Locate the cell with the specified text and output its [x, y] center coordinate. 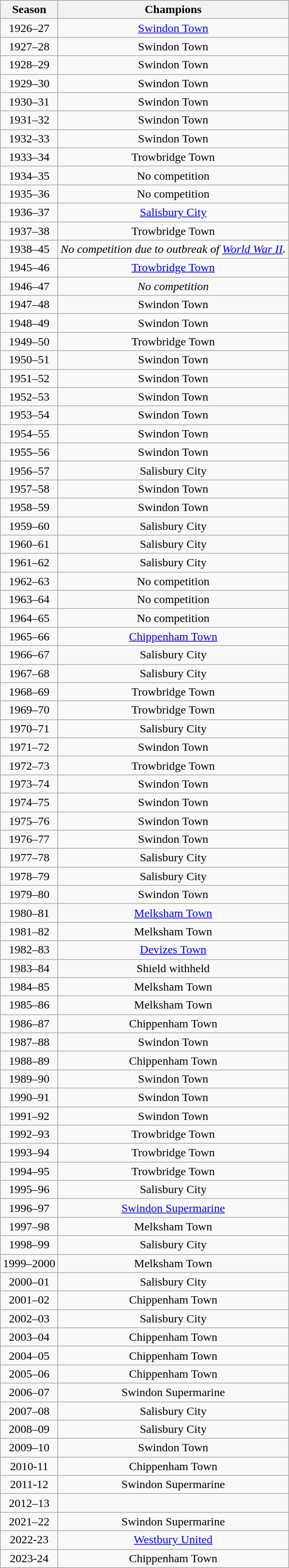
1946–47 [29, 286]
Shield withheld [173, 968]
1952–53 [29, 397]
1938–45 [29, 249]
Season [29, 10]
2022-23 [29, 1540]
1980–81 [29, 913]
1978–79 [29, 876]
1961–62 [29, 563]
1949–50 [29, 342]
Westbury United [173, 1540]
2008–09 [29, 1429]
1945–46 [29, 268]
1963–64 [29, 600]
1986–87 [29, 1024]
1954–55 [29, 434]
1962–63 [29, 581]
1983–84 [29, 968]
1965–66 [29, 637]
1928–29 [29, 65]
1995–96 [29, 1190]
1976–77 [29, 839]
1960–61 [29, 544]
1974–75 [29, 802]
1977–78 [29, 858]
1985–86 [29, 1005]
1990–91 [29, 1097]
1997–98 [29, 1226]
1957–58 [29, 489]
2009–10 [29, 1448]
2012–13 [29, 1503]
1988–89 [29, 1060]
1970–71 [29, 729]
1972–73 [29, 765]
Devizes Town [173, 950]
1929–30 [29, 83]
1936–37 [29, 212]
2006–07 [29, 1392]
1933–34 [29, 157]
1973–74 [29, 784]
1966–67 [29, 655]
2001–02 [29, 1300]
2002–03 [29, 1319]
1937–38 [29, 231]
2011-12 [29, 1485]
2010-11 [29, 1466]
1926–27 [29, 28]
1935–36 [29, 194]
No competition due to outbreak of World War II. [173, 249]
1934–35 [29, 175]
2005–06 [29, 1374]
1998–99 [29, 1245]
1996–97 [29, 1208]
1994–95 [29, 1171]
1989–90 [29, 1079]
2021–22 [29, 1521]
1955–56 [29, 452]
1971–72 [29, 747]
1999–2000 [29, 1263]
1956–57 [29, 470]
1964–65 [29, 618]
2004–05 [29, 1355]
2007–08 [29, 1411]
1991–92 [29, 1116]
Champions [173, 10]
1981–82 [29, 931]
1953–54 [29, 415]
1927–28 [29, 47]
1969–70 [29, 710]
1984–85 [29, 987]
1987–88 [29, 1042]
2003–04 [29, 1337]
1993–94 [29, 1153]
1992–93 [29, 1134]
1982–83 [29, 950]
1979–80 [29, 895]
1975–76 [29, 821]
2023-24 [29, 1558]
1931–32 [29, 120]
1951–52 [29, 378]
1967–68 [29, 673]
1947–48 [29, 305]
1950–51 [29, 360]
2000–01 [29, 1282]
1959–60 [29, 526]
1932–33 [29, 139]
1948–49 [29, 323]
1930–31 [29, 102]
1958–59 [29, 507]
1968–69 [29, 692]
